From the cell containing the given text, extract its center point as [x, y] coordinate. 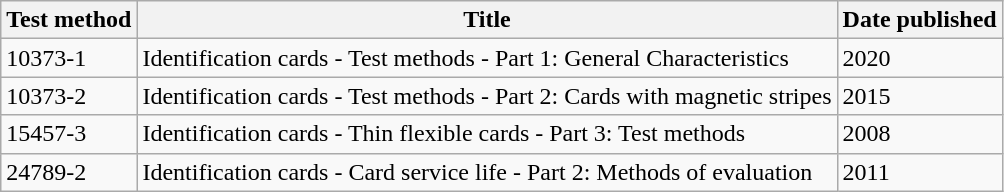
Test method [69, 20]
Title [487, 20]
2020 [920, 58]
Identification cards - Test methods - Part 2: Cards with magnetic stripes [487, 96]
10373-2 [69, 96]
15457-3 [69, 134]
Identification cards - Thin flexible cards - Part 3: Test methods [487, 134]
Date published [920, 20]
2008 [920, 134]
2015 [920, 96]
Identification cards - Card service life - Part 2: Methods of evaluation [487, 172]
24789-2 [69, 172]
2011 [920, 172]
Identification cards - Test methods - Part 1: General Characteristics [487, 58]
10373-1 [69, 58]
